Provide the (X, Y) coordinate of the cell's center where the given text is located.  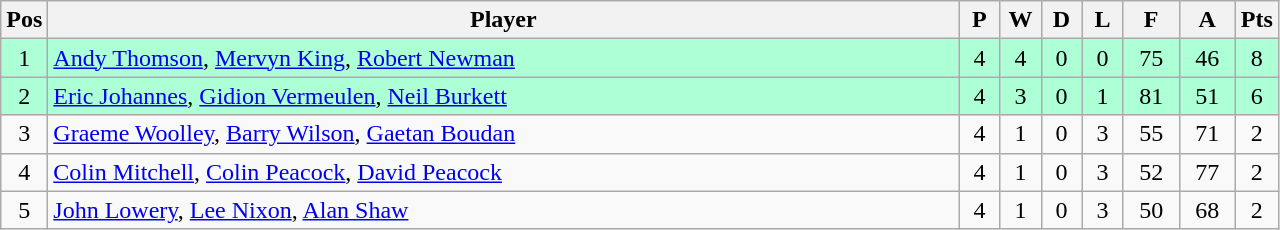
Pos (24, 20)
75 (1151, 58)
55 (1151, 134)
8 (1256, 58)
Eric Johannes, Gidion Vermeulen, Neil Burkett (504, 96)
71 (1207, 134)
50 (1151, 210)
P (980, 20)
5 (24, 210)
A (1207, 20)
52 (1151, 172)
John Lowery, Lee Nixon, Alan Shaw (504, 210)
W (1020, 20)
Graeme Woolley, Barry Wilson, Gaetan Boudan (504, 134)
F (1151, 20)
D (1062, 20)
68 (1207, 210)
46 (1207, 58)
L (1102, 20)
51 (1207, 96)
Player (504, 20)
Pts (1256, 20)
Andy Thomson, Mervyn King, Robert Newman (504, 58)
Colin Mitchell, Colin Peacock, David Peacock (504, 172)
77 (1207, 172)
6 (1256, 96)
81 (1151, 96)
